Scan for the cell matching the given text and deliver its (x, y) coordinate at center. 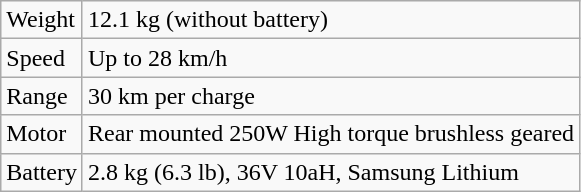
12.1 kg (without battery) (330, 20)
Rear mounted 250W High torque brushless geared (330, 134)
Motor (42, 134)
2.8 kg (6.3 lb), 36V 10aH, Samsung Lithium (330, 172)
Weight (42, 20)
30 km per charge (330, 96)
Range (42, 96)
Battery (42, 172)
Up to 28 km/h (330, 58)
Speed (42, 58)
